Return [X, Y] of the center of cell containing provided text 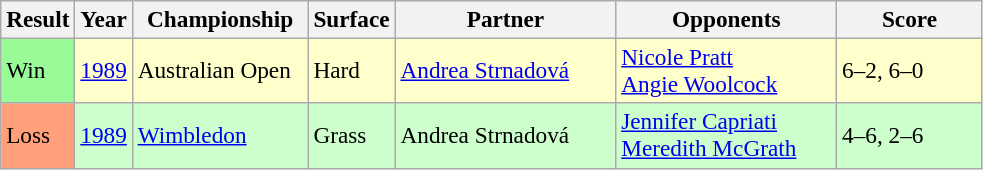
Surface [352, 19]
6–2, 6–0 [910, 70]
Result [38, 19]
Nicole Pratt Angie Woolcock [726, 70]
Year [104, 19]
Score [910, 19]
4–6, 2–6 [910, 136]
Hard [352, 70]
Wimbledon [220, 136]
Loss [38, 136]
Partner [506, 19]
Win [38, 70]
Australian Open [220, 70]
Grass [352, 136]
Jennifer Capriati Meredith McGrath [726, 136]
Championship [220, 19]
Opponents [726, 19]
